Pinpoint the cell where the given text exists, returning its (x, y) midpoint coordinate. 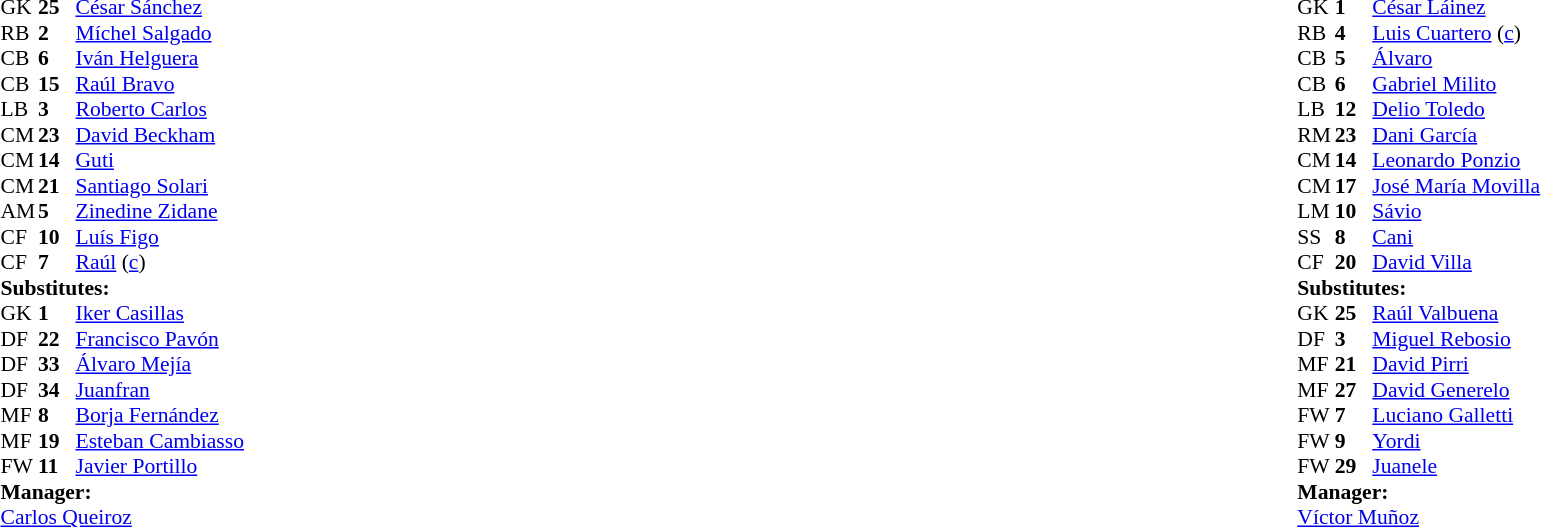
David Pirri (1456, 365)
2 (57, 33)
Álvaro (1456, 59)
Juanele (1456, 467)
4 (1354, 33)
20 (1354, 263)
David Generelo (1456, 390)
Miguel Rebosio (1456, 339)
Raúl Bravo (160, 84)
29 (1354, 467)
José María Movilla (1456, 186)
LM (1316, 211)
Gabriel Milito (1456, 84)
AM (19, 211)
Roberto Carlos (160, 109)
Álvaro Mejía (160, 365)
Leonardo Ponzio (1456, 161)
Luis Cuartero (c) (1456, 33)
33 (57, 365)
22 (57, 339)
25 (1354, 313)
9 (1354, 441)
Santiago Solari (160, 186)
Luciano Galletti (1456, 415)
Iván Helguera (160, 59)
Delio Toledo (1456, 109)
17 (1354, 186)
Iker Casillas (160, 313)
Zinedine Zidane (160, 211)
12 (1354, 109)
Juanfran (160, 390)
Francisco Pavón (160, 339)
Cani (1456, 237)
Míchel Salgado (160, 33)
RM (1316, 135)
Raúl (c) (160, 263)
34 (57, 390)
David Beckham (160, 135)
27 (1354, 390)
Javier Portillo (160, 467)
11 (57, 467)
1 (57, 313)
Esteban Cambiasso (160, 441)
Dani García (1456, 135)
Sávio (1456, 211)
Raúl Valbuena (1456, 313)
David Villa (1456, 263)
SS (1316, 237)
Yordi (1456, 441)
Luís Figo (160, 237)
Borja Fernández (160, 415)
15 (57, 84)
19 (57, 441)
Guti (160, 161)
